For the text-containing cell, return its midpoint in [X, Y] coordinate format. 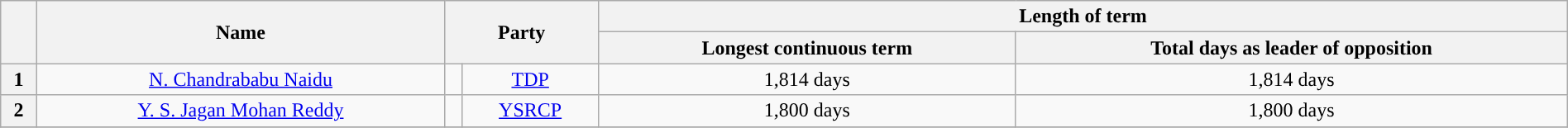
2 [19, 111]
Length of term [1083, 17]
Y. S. Jagan Mohan Reddy [240, 111]
Name [240, 32]
TDP [531, 79]
Party [522, 32]
Total days as leader of opposition [1292, 48]
N. Chandrababu Naidu [240, 79]
1 [19, 79]
YSRCP [531, 111]
Longest continuous term [807, 48]
